Locate the cell with the specified text and output its (x, y) center coordinate. 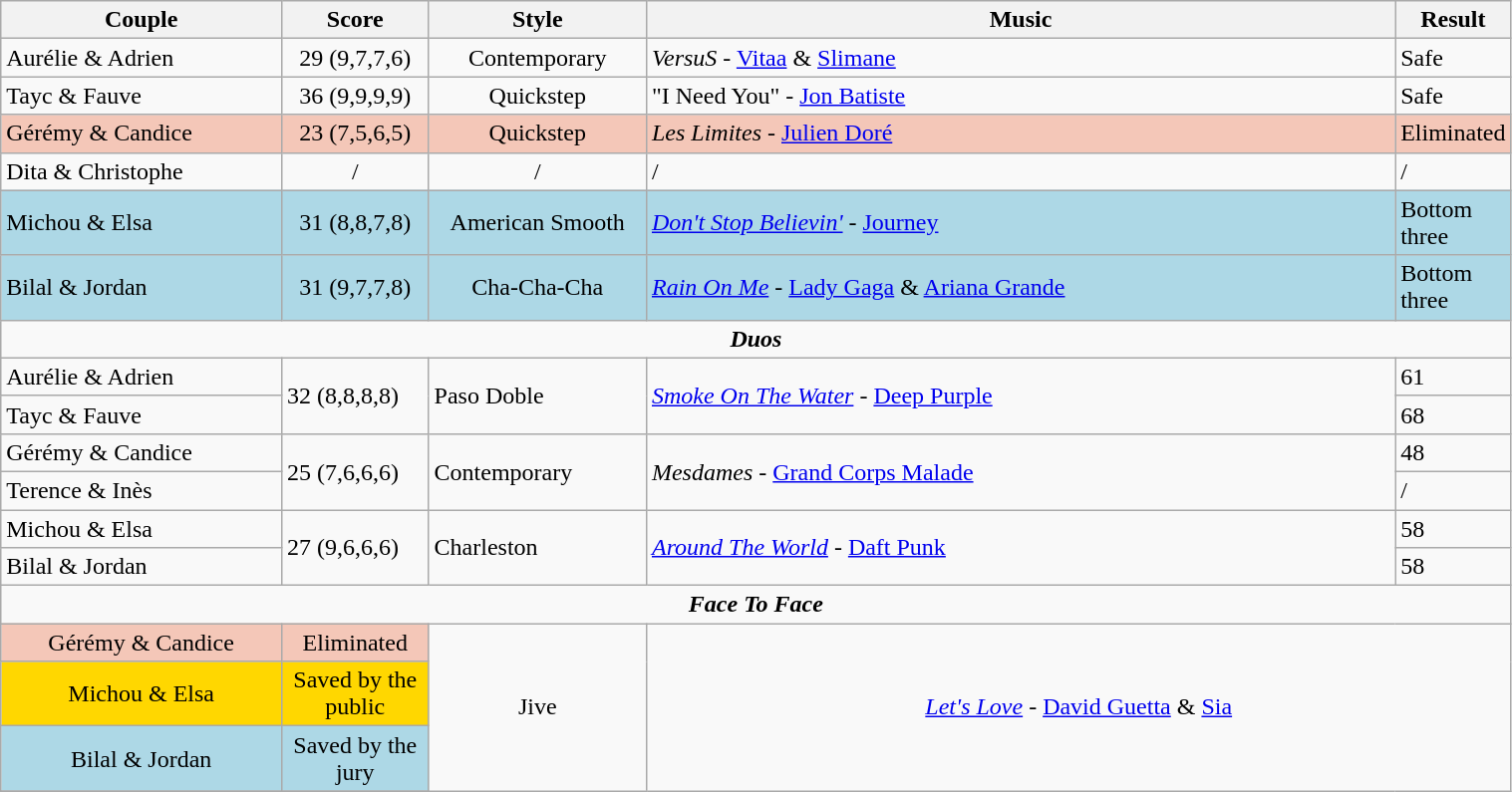
Couple (142, 20)
Charleston (537, 548)
Style (537, 20)
Paso Doble (537, 396)
American Smooth (537, 223)
31 (8,8,7,8) (356, 223)
Smoke On The Water - Deep Purple (1021, 396)
48 (1453, 452)
"I Need You" - Jon Batiste (1021, 96)
Les Limites - Julien Doré (1021, 133)
Mesdames - Grand Corps Malade (1021, 471)
Around The World - Daft Punk (1021, 548)
32 (8,8,8,8) (356, 396)
Face To Face (756, 605)
61 (1453, 377)
Dita & Christophe (142, 171)
Cha-Cha-Cha (537, 287)
Duos (756, 339)
Result (1453, 20)
31 (9,7,7,8) (356, 287)
29 (9,7,7,6) (356, 58)
36 (9,9,9,9) (356, 96)
68 (1453, 414)
27 (9,6,6,6) (356, 548)
Let's Love - David Guetta & Sia (1078, 707)
25 (7,6,6,6) (356, 471)
Music (1021, 20)
23 (7,5,6,5) (356, 133)
VersuS - Vitaa & Slimane (1021, 58)
Rain On Me - Lady Gaga & Ariana Grande (1021, 287)
Terence & Inès (142, 490)
Don't Stop Believin' - Journey (1021, 223)
Saved by the public (356, 693)
Score (356, 20)
Jive (537, 707)
Saved by the jury (356, 759)
